Output the [X, Y] coordinate of the center of the cell containing the given text.  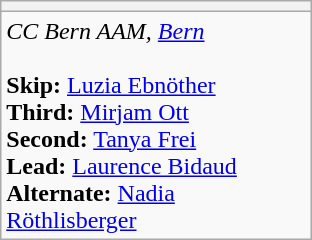
CC Bern AAM, BernSkip: Luzia Ebnöther Third: Mirjam Ott Second: Tanya Frei Lead: Laurence Bidaud Alternate: Nadia Röthlisberger [156, 126]
